Locate the cell with the specified text and output its [X, Y] center coordinate. 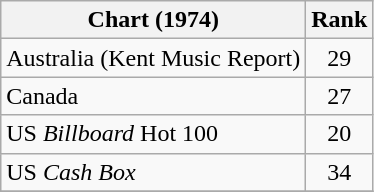
Australia (Kent Music Report) [154, 58]
20 [340, 134]
Chart (1974) [154, 20]
Canada [154, 96]
US Cash Box [154, 172]
US Billboard Hot 100 [154, 134]
Rank [340, 20]
29 [340, 58]
34 [340, 172]
27 [340, 96]
